Scan for the cell matching the given text and deliver its [x, y] coordinate at center. 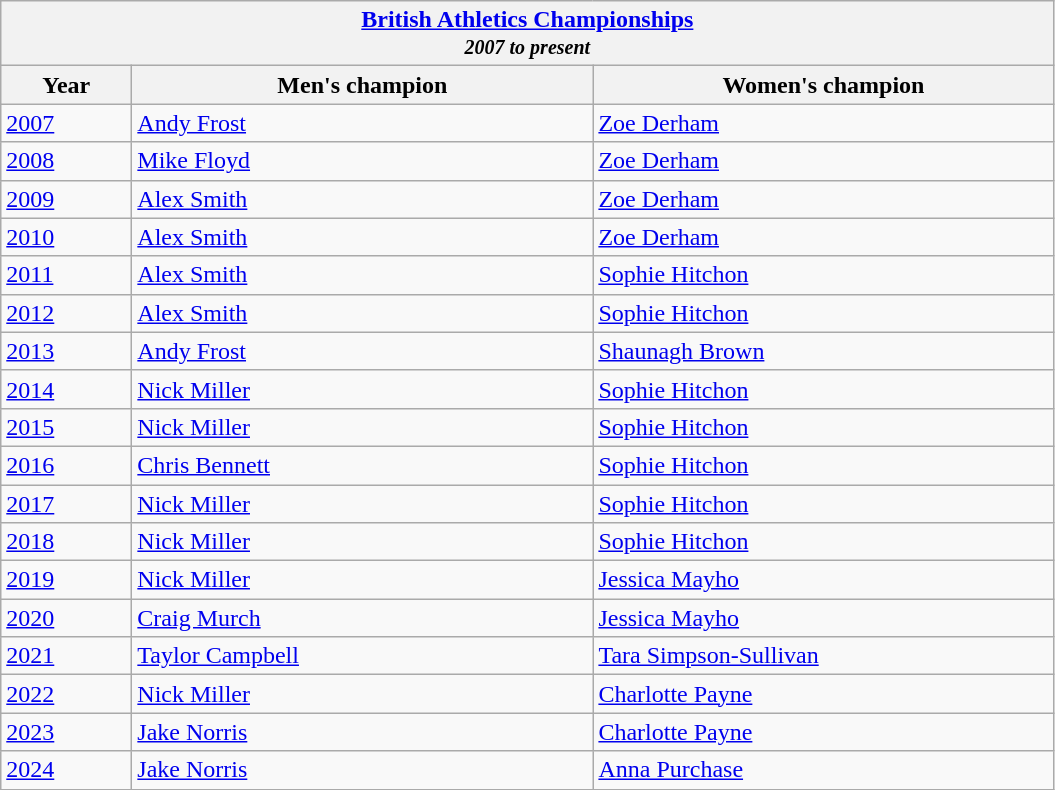
2021 [66, 656]
2015 [66, 427]
Year [66, 85]
Men's champion [362, 85]
Taylor Campbell [362, 656]
2024 [66, 770]
2023 [66, 732]
2017 [66, 503]
Chris Bennett [362, 465]
Tara Simpson-Sullivan [824, 656]
2011 [66, 275]
Anna Purchase [824, 770]
2014 [66, 389]
2008 [66, 161]
Mike Floyd [362, 161]
2016 [66, 465]
2013 [66, 351]
2012 [66, 313]
2007 [66, 123]
Shaunagh Brown [824, 351]
2019 [66, 580]
2020 [66, 618]
2022 [66, 694]
Women's champion [824, 85]
British Athletics Championships2007 to present [528, 34]
2009 [66, 199]
Craig Murch [362, 618]
2010 [66, 237]
2018 [66, 542]
